Find where the given text appears and provide that cell's center as [X, Y] coordinate. 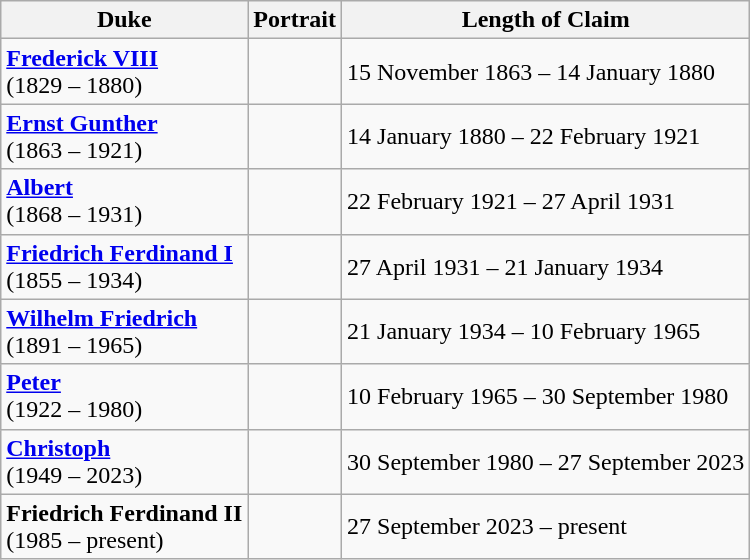
Frederick VIII(1829 – 1880) [124, 72]
Length of Claim [546, 20]
Christoph(1949 – 2023) [124, 462]
Ernst Gunther(1863 – 1921) [124, 136]
Friedrich Ferdinand II(1985 – present) [124, 526]
27 September 2023 – present [546, 526]
10 February 1965 – 30 September 1980 [546, 396]
Albert(1868 – 1931) [124, 202]
22 February 1921 – 27 April 1931 [546, 202]
30 September 1980 – 27 September 2023 [546, 462]
Portrait [295, 20]
14 January 1880 – 22 February 1921 [546, 136]
Duke [124, 20]
Wilhelm Friedrich(1891 – 1965) [124, 332]
15 November 1863 – 14 January 1880 [546, 72]
Friedrich Ferdinand I(1855 – 1934) [124, 266]
Peter(1922 – 1980) [124, 396]
27 April 1931 – 21 January 1934 [546, 266]
21 January 1934 – 10 February 1965 [546, 332]
